Find where the given text appears and provide that cell's center as (x, y) coordinate. 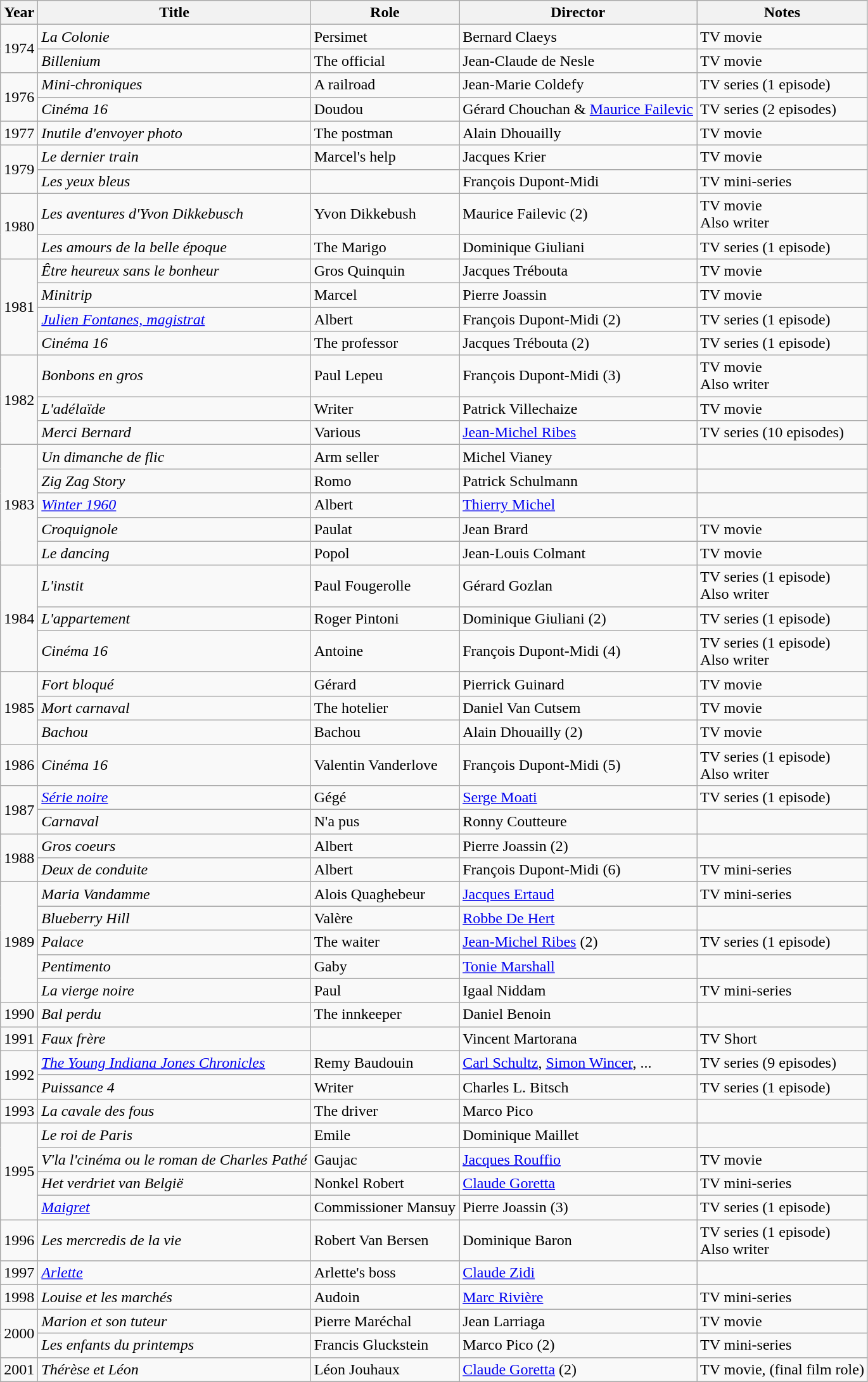
Persimet (385, 37)
1974 (19, 49)
1993 (19, 1111)
Notes (782, 13)
The Young Indiana Jones Chronicles (174, 1063)
1986 (19, 764)
Jacques Krier (578, 157)
Dominique Giuliani (2) (578, 618)
La vierge noire (174, 990)
Gérard Gozlan (578, 585)
Robbe De Hert (578, 918)
Francis Gluckstein (385, 1345)
Jean-Louis Colmant (578, 553)
Valère (385, 918)
1995 (19, 1171)
Bal perdu (174, 1014)
Gros Quinquin (385, 271)
1990 (19, 1014)
Marc Rivière (578, 1297)
L'appartement (174, 618)
Arlette (174, 1273)
Arm seller (385, 457)
1984 (19, 618)
Bonbons en gros (174, 376)
Mort carnaval (174, 708)
Bernard Claeys (578, 37)
François Dupont-Midi (578, 181)
Dominique Baron (578, 1241)
TV series (9 episodes) (782, 1063)
Maria Vandamme (174, 894)
Croquignole (174, 529)
The Marigo (385, 246)
Blueberry Hill (174, 918)
The postman (385, 133)
Daniel Benoin (578, 1014)
Michel Vianey (578, 457)
Title (174, 13)
Arlette's boss (385, 1273)
1985 (19, 708)
Jean Brard (578, 529)
Le dancing (174, 553)
Pierre Joassin (2) (578, 846)
Marco Pico (578, 1111)
Billenium (174, 61)
Les aventures d'Yvon Dikkebusch (174, 214)
2000 (19, 1333)
Les enfants du printemps (174, 1345)
The hotelier (385, 708)
Jean-Marie Coldefy (578, 85)
François Dupont-Midi (5) (578, 764)
1997 (19, 1273)
Roger Pintoni (385, 618)
François Dupont-Midi (3) (578, 376)
Year (19, 13)
Yvon Dikkebush (385, 214)
1980 (19, 226)
TV Short (782, 1039)
Carl Schultz, Simon Wincer, ... (578, 1063)
Audoin (385, 1297)
Les amours de la belle époque (174, 246)
Pierre Joassin (578, 295)
Thérèse et Léon (174, 1369)
Serge Moati (578, 798)
1991 (19, 1039)
Jacques Rouffio (578, 1159)
The waiter (385, 942)
Jean Larriaga (578, 1321)
Marcel's help (385, 157)
1992 (19, 1075)
TV movie, (final film role) (782, 1369)
V'la l'cinéma ou le roman de Charles Pathé (174, 1159)
Maigret (174, 1208)
Pierre Maréchal (385, 1321)
François Dupont-Midi (4) (578, 651)
Les mercredis de la vie (174, 1241)
Popol (385, 553)
L'adélaïde (174, 409)
Robert Van Bersen (385, 1241)
Charles L. Bitsch (578, 1087)
La Colonie (174, 37)
Les yeux bleus (174, 181)
The professor (385, 343)
1996 (19, 1241)
Antoine (385, 651)
L'instit (174, 585)
Paul Fougerolle (385, 585)
A railroad (385, 85)
Commissioner Mansuy (385, 1208)
Gérard Chouchan & Maurice Failevic (578, 109)
François Dupont-Midi (6) (578, 870)
Remy Baudouin (385, 1063)
Director (578, 13)
1988 (19, 858)
Patrick Villechaize (578, 409)
Claude Goretta (578, 1184)
Être heureux sans le bonheur (174, 271)
N'a pus (385, 822)
Jean-Michel Ribes (2) (578, 942)
Jacques Trébouta (2) (578, 343)
1989 (19, 942)
1977 (19, 133)
Paul (385, 990)
2001 (19, 1369)
Claude Goretta (2) (578, 1369)
Patrick Schulmann (578, 481)
Julien Fontanes, magistrat (174, 319)
Léon Jouhaux (385, 1369)
The driver (385, 1111)
Igaal Niddam (578, 990)
Gaby (385, 966)
1982 (19, 400)
Emile (385, 1135)
Vincent Martorana (578, 1039)
Dominique Giuliani (578, 246)
Puissance 4 (174, 1087)
Role (385, 13)
Marion et son tuteur (174, 1321)
Daniel Van Cutsem (578, 708)
Nonkel Robert (385, 1184)
Marco Pico (2) (578, 1345)
Alain Dhouailly (578, 133)
Faux frère (174, 1039)
Jacques Ertaud (578, 894)
Série noire (174, 798)
Zig Zag Story (174, 481)
Jean-Michel Ribes (578, 433)
Dominique Maillet (578, 1135)
Ronny Coutteure (578, 822)
Alois Quaghebeur (385, 894)
Gérard (385, 684)
Louise et les marchés (174, 1297)
Gaujac (385, 1159)
Paulat (385, 529)
Marcel (385, 295)
1983 (19, 505)
Winter 1960 (174, 505)
Romo (385, 481)
1987 (19, 810)
Minitrip (174, 295)
The innkeeper (385, 1014)
Gégé (385, 798)
La cavale des fous (174, 1111)
Carnaval (174, 822)
1981 (19, 307)
Jacques Trébouta (578, 271)
1979 (19, 169)
Maurice Failevic (2) (578, 214)
François Dupont-Midi (2) (578, 319)
Le roi de Paris (174, 1135)
TV series (2 episodes) (782, 109)
Thierry Michel (578, 505)
Valentin Vanderlove (385, 764)
Fort bloqué (174, 684)
Jean-Claude de Nesle (578, 61)
Gros coeurs (174, 846)
1998 (19, 1297)
Le dernier train (174, 157)
Inutile d'envoyer photo (174, 133)
Merci Bernard (174, 433)
Pentimento (174, 966)
1976 (19, 97)
Claude Zidi (578, 1273)
Paul Lepeu (385, 376)
Various (385, 433)
Un dimanche de flic (174, 457)
Palace (174, 942)
Tonie Marshall (578, 966)
Mini-chroniques (174, 85)
Alain Dhouailly (2) (578, 732)
Pierrick Guinard (578, 684)
Deux de conduite (174, 870)
Het verdriet van België (174, 1184)
The official (385, 61)
Doudou (385, 109)
TV series (10 episodes) (782, 433)
Pierre Joassin (3) (578, 1208)
